Pinpoint the cell where the given text exists, returning its (x, y) midpoint coordinate. 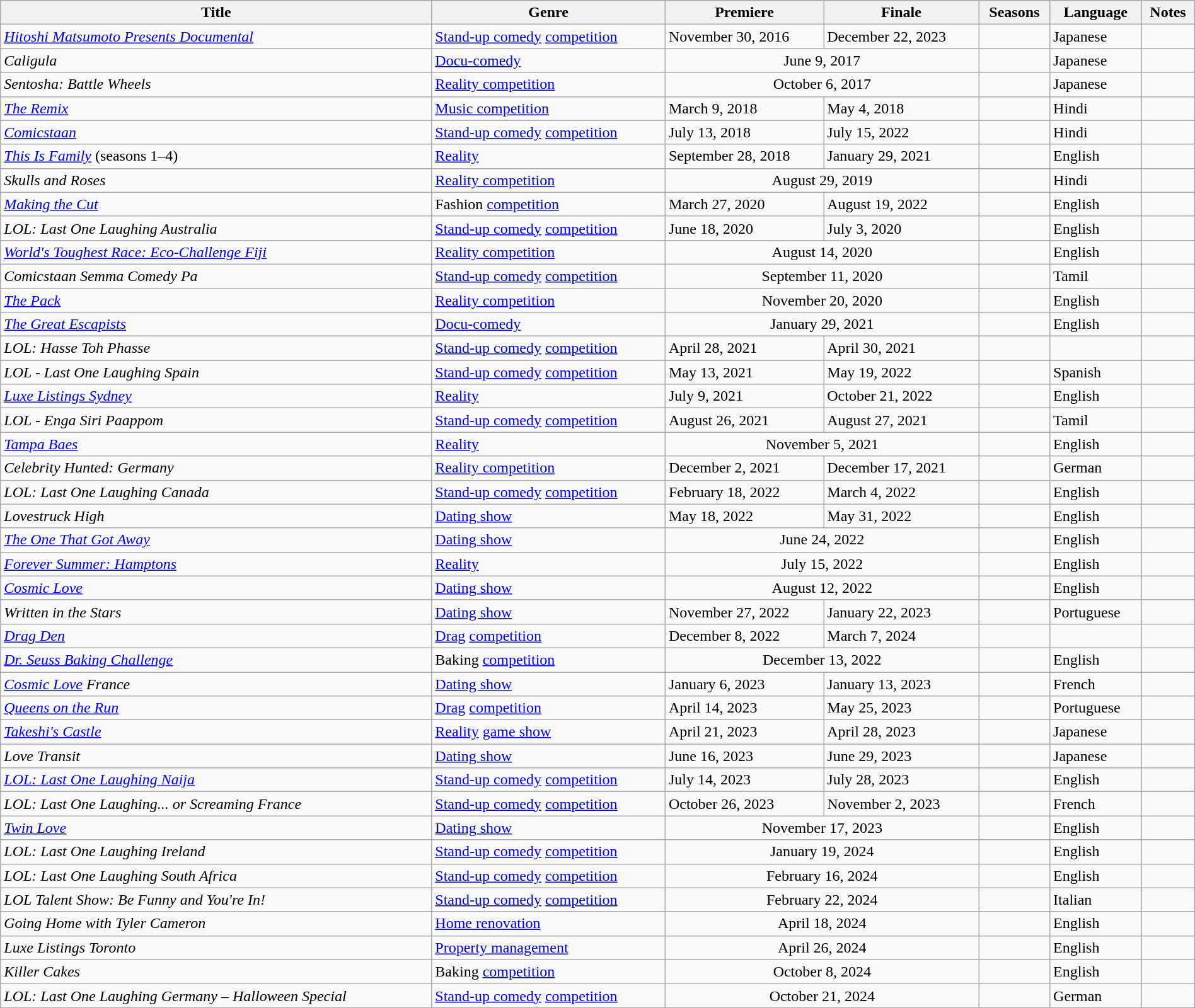
April 28, 2021 (744, 348)
Dr. Seuss Baking Challenge (216, 660)
October 21, 2022 (901, 396)
December 17, 2021 (901, 468)
January 22, 2023 (901, 612)
Tampa Baes (216, 444)
Property management (548, 948)
April 30, 2021 (901, 348)
Spanish (1095, 372)
Takeshi's Castle (216, 732)
May 31, 2022 (901, 516)
The One That Got Away (216, 540)
December 13, 2022 (822, 660)
Skulls and Roses (216, 180)
June 24, 2022 (822, 540)
February 18, 2022 (744, 492)
Queens on the Run (216, 708)
Notes (1168, 13)
July 13, 2018 (744, 132)
Comicstaan (216, 132)
March 4, 2022 (901, 492)
May 13, 2021 (744, 372)
January 6, 2023 (744, 684)
November 17, 2023 (822, 828)
September 28, 2018 (744, 156)
July 3, 2020 (901, 228)
May 19, 2022 (901, 372)
LOL: Last One Laughing Germany – Halloween Special (216, 995)
December 8, 2022 (744, 636)
April 21, 2023 (744, 732)
August 14, 2020 (822, 252)
Going Home with Tyler Cameron (216, 924)
Hitoshi Matsumoto Presents Documental (216, 37)
Lovestruck High (216, 516)
Seasons (1014, 13)
April 18, 2024 (822, 924)
Luxe Listings Toronto (216, 948)
October 8, 2024 (822, 971)
Fashion competition (548, 204)
LOL Talent Show: Be Funny and You're In! (216, 900)
Drag Den (216, 636)
Home renovation (548, 924)
LOL: Hasse Toh Phasse (216, 348)
Twin Love (216, 828)
World's Toughest Race: Eco-Challenge Fiji (216, 252)
Forever Summer: Hamptons (216, 564)
October 26, 2023 (744, 804)
January 13, 2023 (901, 684)
October 21, 2024 (822, 995)
Love Transit (216, 756)
November 5, 2021 (822, 444)
August 12, 2022 (822, 588)
December 2, 2021 (744, 468)
Making the Cut (216, 204)
September 11, 2020 (822, 276)
The Remix (216, 108)
April 26, 2024 (822, 948)
Cosmic Love (216, 588)
LOL: Last One Laughing South Africa (216, 876)
LOL: Last One Laughing... or Screaming France (216, 804)
Music competition (548, 108)
April 14, 2023 (744, 708)
Luxe Listings Sydney (216, 396)
Genre (548, 13)
November 2, 2023 (901, 804)
March 9, 2018 (744, 108)
August 26, 2021 (744, 420)
The Great Escapists (216, 324)
July 14, 2023 (744, 780)
Killer Cakes (216, 971)
February 16, 2024 (822, 876)
February 22, 2024 (822, 900)
November 27, 2022 (744, 612)
Caligula (216, 60)
Italian (1095, 900)
January 19, 2024 (822, 852)
Cosmic Love France (216, 684)
LOL: Last One Laughing Canada (216, 492)
May 18, 2022 (744, 516)
Celebrity Hunted: Germany (216, 468)
May 4, 2018 (901, 108)
July 9, 2021 (744, 396)
July 28, 2023 (901, 780)
Language (1095, 13)
June 18, 2020 (744, 228)
Sentosha: Battle Wheels (216, 84)
August 27, 2021 (901, 420)
March 7, 2024 (901, 636)
Comicstaan Semma Comedy Pa (216, 276)
November 20, 2020 (822, 301)
LOL - Enga Siri Paappom (216, 420)
October 6, 2017 (822, 84)
LOL - Last One Laughing Spain (216, 372)
LOL: Last One Laughing Naija (216, 780)
Written in the Stars (216, 612)
August 19, 2022 (901, 204)
May 25, 2023 (901, 708)
April 28, 2023 (901, 732)
June 16, 2023 (744, 756)
Reality game show (548, 732)
August 29, 2019 (822, 180)
November 30, 2016 (744, 37)
Finale (901, 13)
June 29, 2023 (901, 756)
June 9, 2017 (822, 60)
Title (216, 13)
LOL: Last One Laughing Ireland (216, 852)
March 27, 2020 (744, 204)
LOL: Last One Laughing Australia (216, 228)
Premiere (744, 13)
December 22, 2023 (901, 37)
The Pack (216, 301)
This Is Family (seasons 1–4) (216, 156)
